Return [X, Y] of the center of cell containing provided text 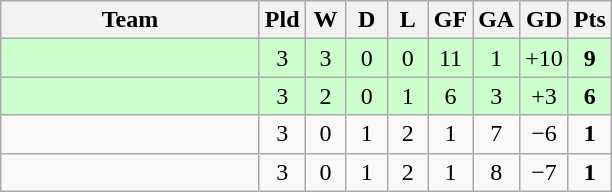
GD [544, 20]
+3 [544, 96]
11 [450, 58]
9 [590, 58]
+10 [544, 58]
Pld [282, 20]
L [408, 20]
Pts [590, 20]
8 [496, 172]
W [326, 20]
7 [496, 134]
−7 [544, 172]
Team [130, 20]
−6 [544, 134]
GF [450, 20]
D [366, 20]
GA [496, 20]
